Detect which cell encompasses the target text, then output its [x, y] center coordinate. 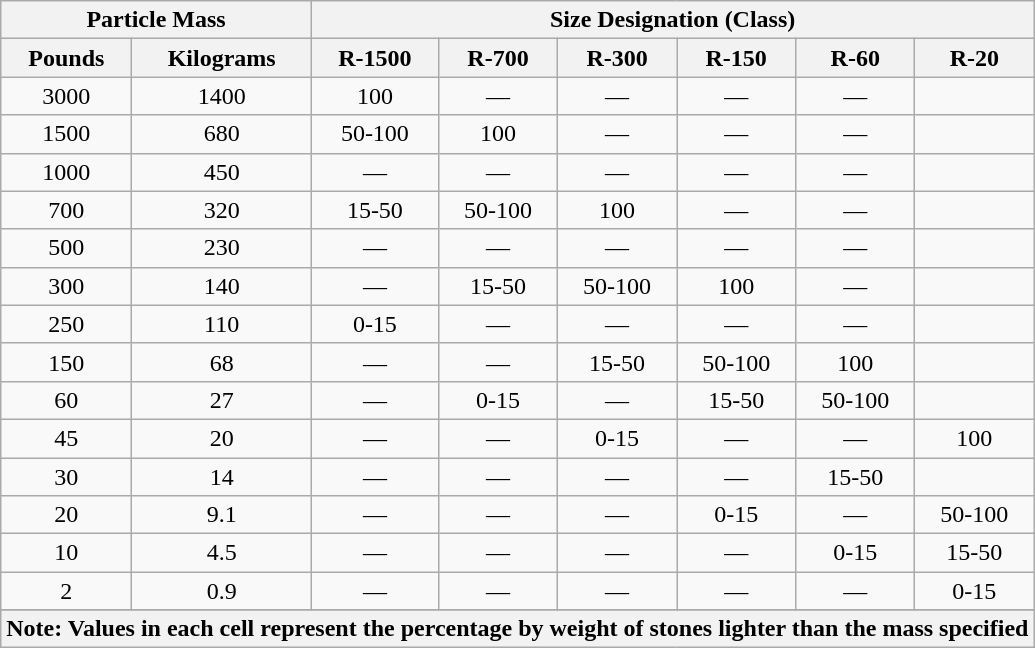
27 [222, 400]
250 [66, 324]
140 [222, 286]
30 [66, 477]
9.1 [222, 515]
Kilograms [222, 58]
450 [222, 172]
R-20 [974, 58]
110 [222, 324]
Pounds [66, 58]
680 [222, 134]
320 [222, 210]
Particle Mass [156, 20]
150 [66, 362]
300 [66, 286]
1500 [66, 134]
0.9 [222, 591]
R-60 [856, 58]
3000 [66, 96]
2 [66, 591]
45 [66, 438]
Size Designation (Class) [672, 20]
4.5 [222, 553]
700 [66, 210]
1000 [66, 172]
R-700 [498, 58]
68 [222, 362]
14 [222, 477]
R-150 [736, 58]
1400 [222, 96]
Note: Values in each cell represent the percentage by weight of stones lighter than the mass specified [518, 629]
R-300 [618, 58]
10 [66, 553]
60 [66, 400]
500 [66, 248]
230 [222, 248]
R-1500 [374, 58]
